Scan for the cell matching the given text and deliver its (x, y) coordinate at center. 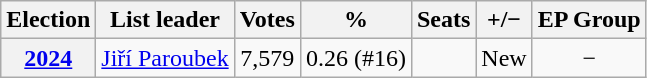
− (589, 58)
2024 (48, 58)
7,579 (267, 58)
% (356, 20)
EP Group (589, 20)
0.26 (#16) (356, 58)
Votes (267, 20)
+/− (504, 20)
New (504, 58)
Jiří Paroubek (165, 58)
Election (48, 20)
Seats (443, 20)
List leader (165, 20)
